Return (x, y) of the center of cell containing provided text 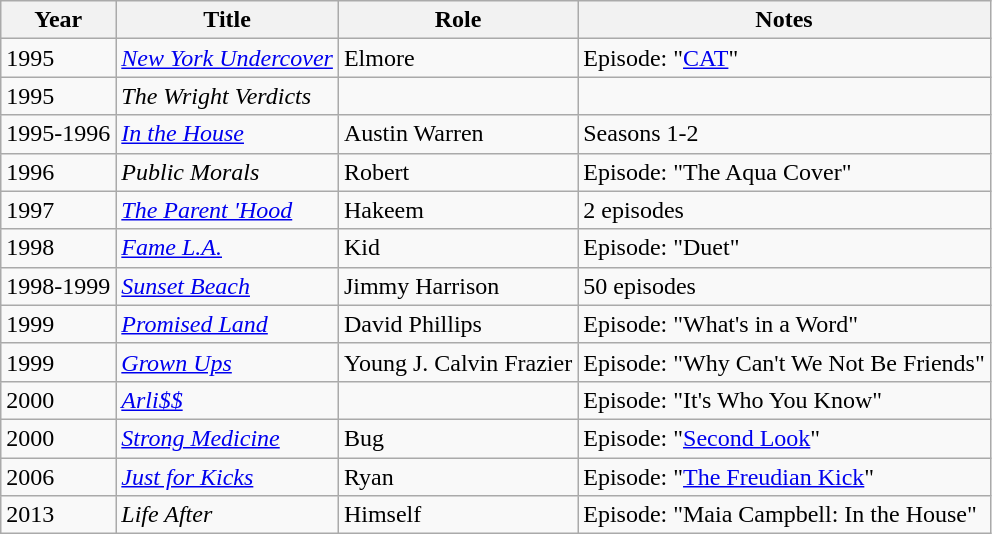
Hakeem (458, 210)
Sunset Beach (228, 286)
Just for Kicks (228, 477)
2013 (58, 515)
Kid (458, 248)
Elmore (458, 58)
The Parent 'Hood (228, 210)
Fame L.A. (228, 248)
Himself (458, 515)
2006 (58, 477)
Year (58, 20)
David Phillips (458, 324)
Notes (784, 20)
2 episodes (784, 210)
Young J. Calvin Frazier (458, 362)
50 episodes (784, 286)
The Wright Verdicts (228, 96)
Episode: "It's Who You Know" (784, 400)
Episode: "What's in a Word" (784, 324)
Austin Warren (458, 134)
Role (458, 20)
Episode: "Second Look" (784, 438)
Seasons 1-2 (784, 134)
Jimmy Harrison (458, 286)
Grown Ups (228, 362)
Public Morals (228, 172)
Promised Land (228, 324)
Ryan (458, 477)
1995-1996 (58, 134)
Episode: "The Aqua Cover" (784, 172)
Strong Medicine (228, 438)
Episode: "CAT" (784, 58)
Arli$$ (228, 400)
In the House (228, 134)
1997 (58, 210)
1998 (58, 248)
Title (228, 20)
Episode: "Duet" (784, 248)
Robert (458, 172)
Episode: "The Freudian Kick" (784, 477)
Bug (458, 438)
1996 (58, 172)
New York Undercover (228, 58)
Life After (228, 515)
Episode: "Maia Campbell: In the House" (784, 515)
1998-1999 (58, 286)
Episode: "Why Can't We Not Be Friends" (784, 362)
